Provide the [X, Y] coordinate of the cell's center where the given text is located.  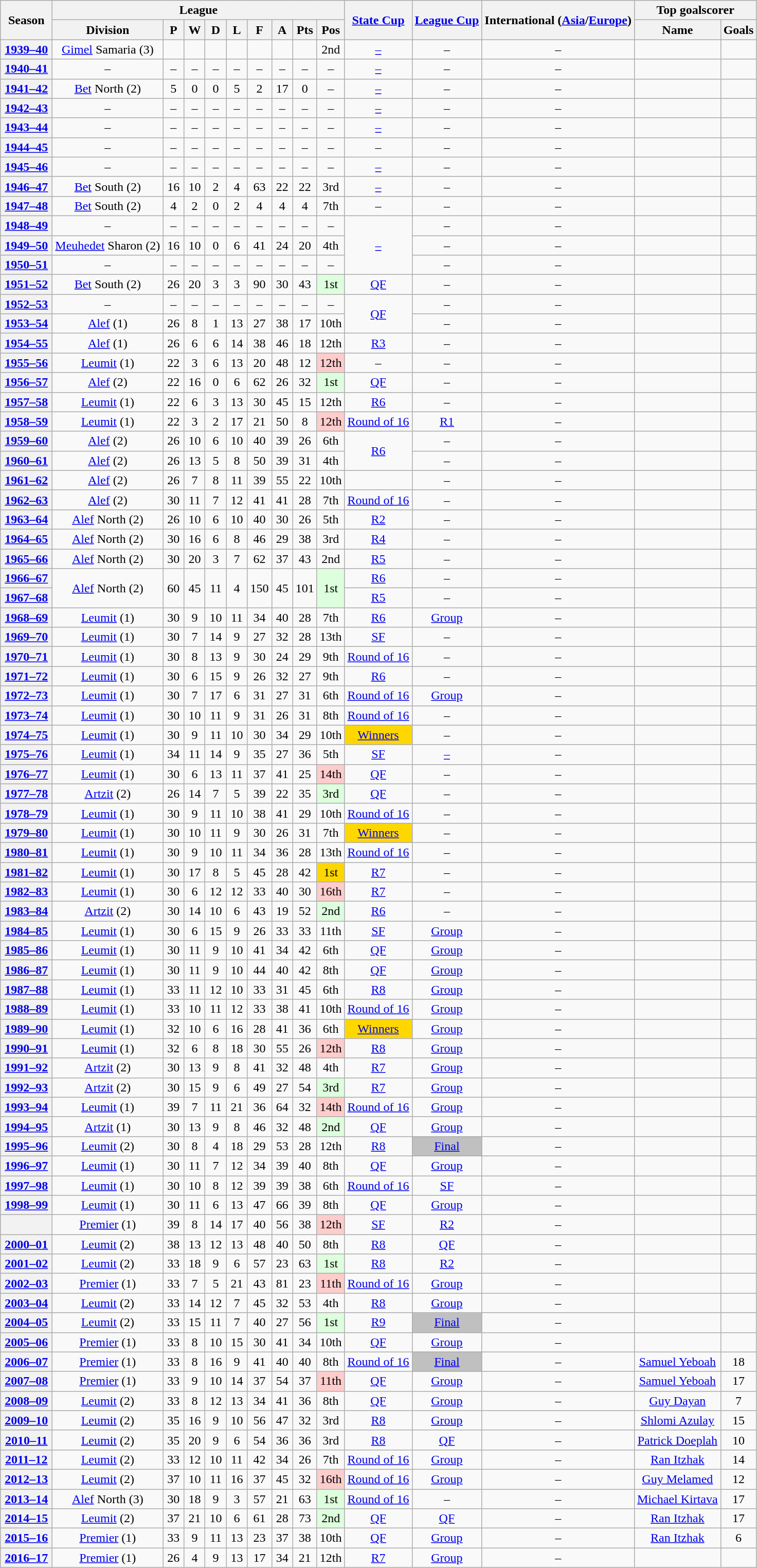
1939–40 [27, 49]
Alef North (3) [108, 1499]
Pos [331, 30]
2006–07 [27, 1362]
A [282, 30]
49 [259, 1087]
Artzit (1) [108, 1126]
1968–69 [27, 618]
1991–92 [27, 1068]
2005–06 [27, 1342]
1974–75 [27, 735]
Goals [738, 30]
1967–68 [27, 598]
1982–83 [27, 892]
1952–53 [27, 304]
1962–63 [27, 500]
2011–12 [27, 1459]
R1 [447, 421]
81 [282, 1283]
1978–79 [27, 813]
1990–91 [27, 1048]
R9 [378, 1323]
1972–73 [27, 696]
64 [282, 1107]
1986–87 [27, 970]
Gimel Samaria (3) [108, 49]
2015–16 [27, 1538]
2016–17 [27, 1558]
66 [282, 1205]
1969–70 [27, 637]
Shlomi Azulay [677, 1420]
L [237, 30]
Bet North (2) [108, 89]
Season [27, 20]
1957–58 [27, 402]
60 [174, 588]
Division [108, 30]
1981–82 [27, 872]
1976–77 [27, 774]
1961–62 [27, 480]
52 [304, 911]
1996–97 [27, 1166]
League Cup [447, 20]
1989–90 [27, 1029]
Michael Kirtava [677, 1499]
Guy Dayan [677, 1401]
1956–57 [27, 382]
1944–45 [27, 147]
State Cup [378, 20]
1965–66 [27, 558]
1987–88 [27, 990]
25 [304, 774]
1948–49 [27, 225]
1975–76 [27, 754]
2008–09 [27, 1401]
1971–72 [27, 676]
19 [282, 911]
1966–67 [27, 578]
Top goalscorer [695, 10]
W [194, 30]
2012–13 [27, 1479]
1973–74 [27, 715]
2009–10 [27, 1420]
1958–59 [27, 421]
1979–80 [27, 833]
1955–56 [27, 363]
Meuhedet Sharon (2) [108, 245]
44 [259, 970]
2001–02 [27, 1264]
2013–14 [27, 1499]
R3 [378, 343]
1964–65 [27, 539]
1941–42 [27, 89]
Pts [304, 30]
1995–96 [27, 1146]
1942–43 [27, 108]
1983–84 [27, 911]
1970–71 [27, 657]
1980–81 [27, 852]
90 [259, 285]
1 [216, 324]
1993–94 [27, 1107]
1992–93 [27, 1087]
1943–44 [27, 128]
2000–01 [27, 1244]
D [216, 30]
101 [304, 588]
Patrick Doeplah [677, 1440]
1945–46 [27, 167]
73 [304, 1519]
2007–08 [27, 1381]
2004–05 [27, 1323]
P [174, 30]
1951–52 [27, 285]
Name [677, 30]
1947–48 [27, 206]
F [259, 30]
1950–51 [27, 265]
1959–60 [27, 441]
1985–86 [27, 950]
2010–11 [27, 1440]
1988–89 [27, 1009]
61 [259, 1519]
1977–78 [27, 794]
2014–15 [27, 1519]
1940–41 [27, 69]
1949–50 [27, 245]
1984–85 [27, 931]
1953–54 [27, 324]
1997–98 [27, 1185]
1963–64 [27, 519]
1960–61 [27, 461]
R4 [378, 539]
2002–03 [27, 1283]
1998–99 [27, 1205]
International (Asia/Europe) [558, 20]
150 [259, 588]
League [199, 10]
1946–47 [27, 186]
1954–55 [27, 343]
Guy Melamed [677, 1479]
1994–95 [27, 1126]
2003–04 [27, 1303]
